Capture the cell that displays the provided text and extract its (x, y) central coordinate. 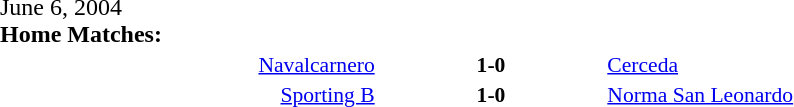
1-0 (492, 64)
